Extract the (x, y) coordinate from the center of the cell holding the provided text.  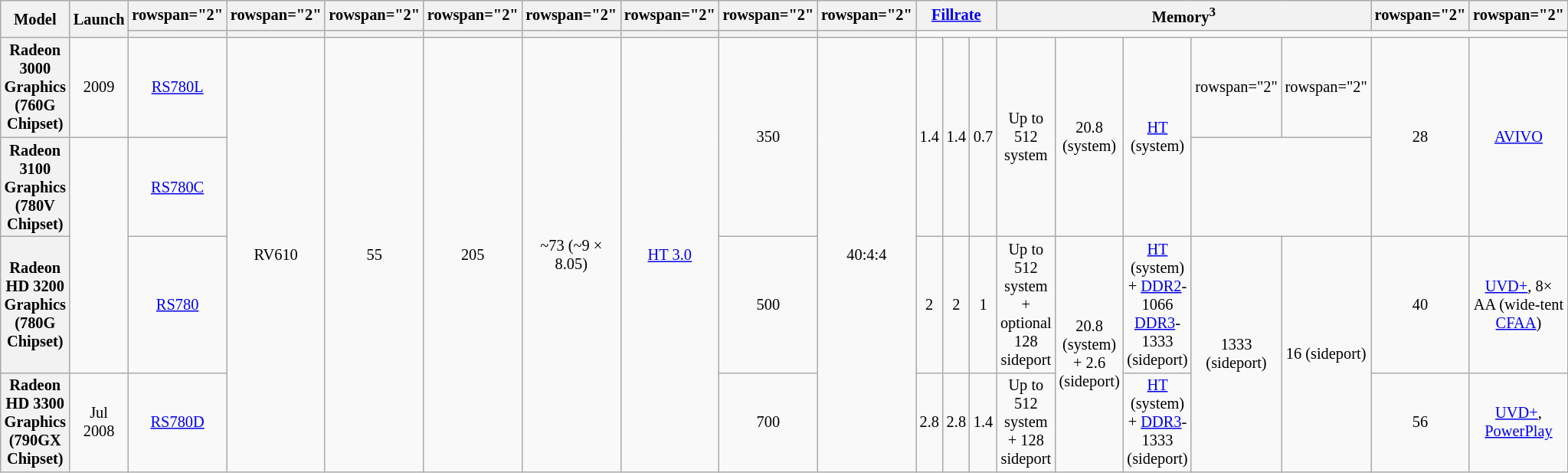
RS780C (178, 187)
UVD+, 8× AA (wide-tent CFAA) (1518, 304)
HT (system) + DDR2-1066 DDR3-1333 (sideport) (1158, 304)
Radeon 3000 Graphics (760G Chipset) (35, 87)
16 (sideport) (1327, 354)
350 (769, 136)
2009 (100, 87)
AVIVO (1518, 136)
HT (system) (1158, 136)
40:4:4 (867, 255)
20.8 (system) + 2.6 (sideport) (1089, 354)
1333 (sideport) (1236, 354)
Radeon HD 3300 Graphics (790GX Chipset) (35, 422)
RS780 (178, 304)
205 (473, 255)
RS780L (178, 87)
500 (769, 304)
RV610 (276, 255)
20.8 (system) (1089, 136)
Jul 2008 (100, 422)
55 (374, 255)
Launch (100, 18)
56 (1420, 422)
HT 3.0 (669, 255)
Radeon HD 3200 Graphics (780G Chipset) (35, 304)
HT (system) + DDR3-1333 (sideport) (1158, 422)
28 (1420, 136)
Fillrate (956, 15)
~73 (~9 × 8.05) (571, 255)
Memory3 (1184, 15)
1 (984, 304)
Radeon 3100 Graphics (780V Chipset) (35, 187)
40 (1420, 304)
RS780D (178, 422)
Up to 512 system + optional 128 sideport (1026, 304)
0.7 (984, 136)
700 (769, 422)
Up to 512 system (1026, 136)
UVD+, PowerPlay (1518, 422)
Up to 512 system + 128 sideport (1026, 422)
Model (35, 18)
